Provide the (X, Y) coordinate of the cell's center where the given text is located.  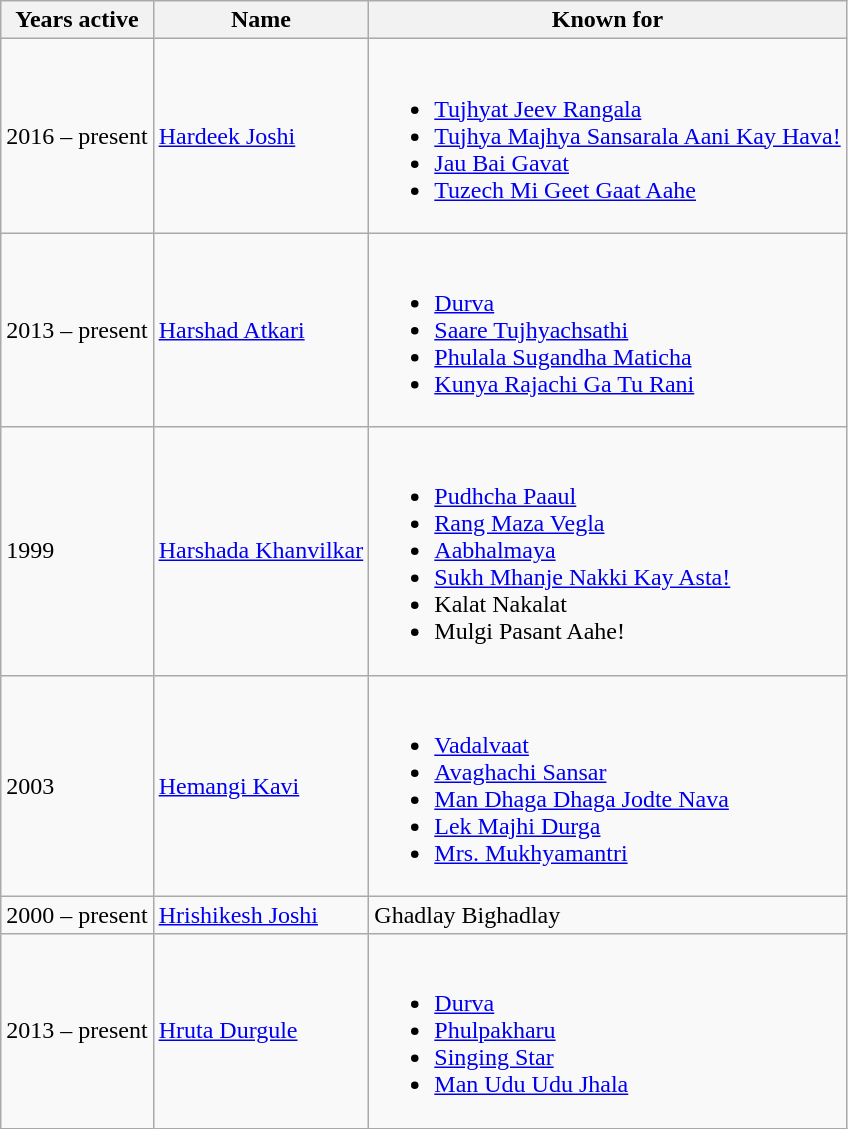
Pudhcha PaaulRang Maza VeglaAabhalmayaSukh Mhanje Nakki Kay Asta!Kalat NakalatMulgi Pasant Aahe! (608, 551)
2016 – present (77, 136)
Known for (608, 20)
Hrishikesh Joshi (261, 915)
Tujhyat Jeev RangalaTujhya Majhya Sansarala Aani Kay Hava!Jau Bai GavatTuzech Mi Geet Gaat Aahe (608, 136)
1999 (77, 551)
2003 (77, 786)
VadalvaatAvaghachi SansarMan Dhaga Dhaga Jodte NavaLek Majhi DurgaMrs. Mukhyamantri (608, 786)
Hemangi Kavi (261, 786)
Harshad Atkari (261, 330)
DurvaPhulpakharuSinging StarMan Udu Udu Jhala (608, 1031)
Harshada Khanvilkar (261, 551)
Ghadlay Bighadlay (608, 915)
2000 – present (77, 915)
Hruta Durgule (261, 1031)
Years active (77, 20)
Hardeek Joshi (261, 136)
DurvaSaare TujhyachsathiPhulala Sugandha MatichaKunya Rajachi Ga Tu Rani (608, 330)
Name (261, 20)
